Determine the [x, y] coordinate at the center of the cell enclosing the given text.  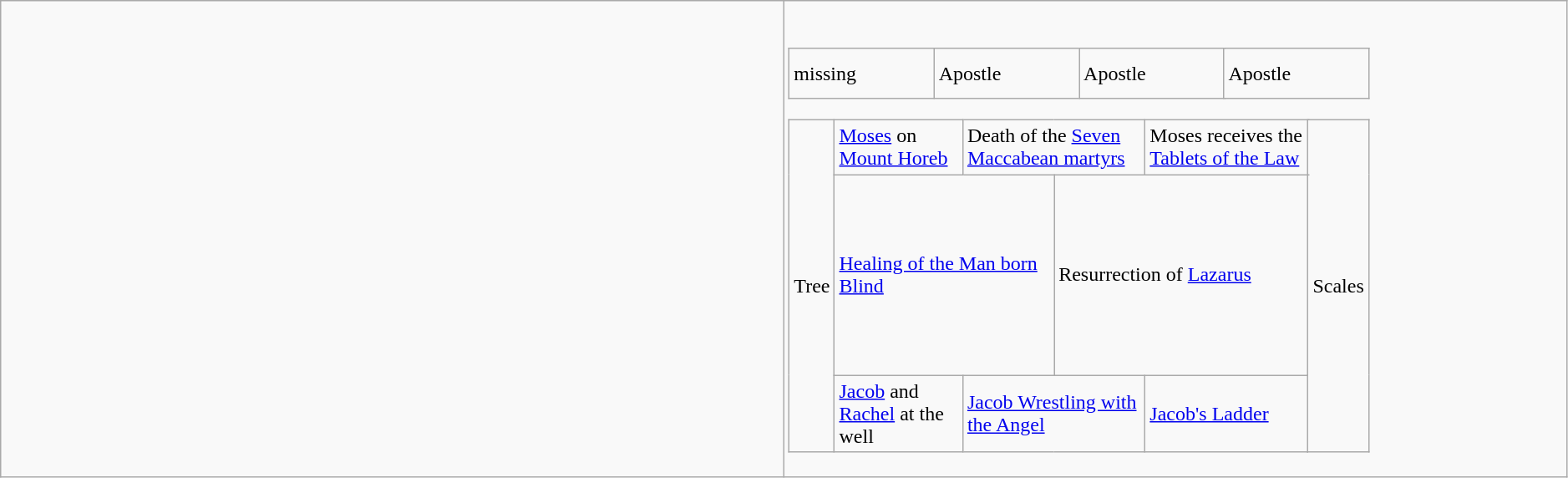
Jacob Wrestling with the Angel [1053, 414]
Resurrection of Lazarus [1181, 275]
Death of the Seven Maccabean martyrs [1053, 147]
Tree [812, 286]
Moses receives the Tablets of the Law [1226, 147]
Healing of the Man born Blind [944, 275]
missing [862, 74]
Moses on Mount Horeb [899, 147]
Jacob and Rachel at the well [899, 414]
Scales [1338, 286]
Jacob's Ladder [1226, 414]
